Output the [X, Y] coordinate of the center of the cell containing the given text.  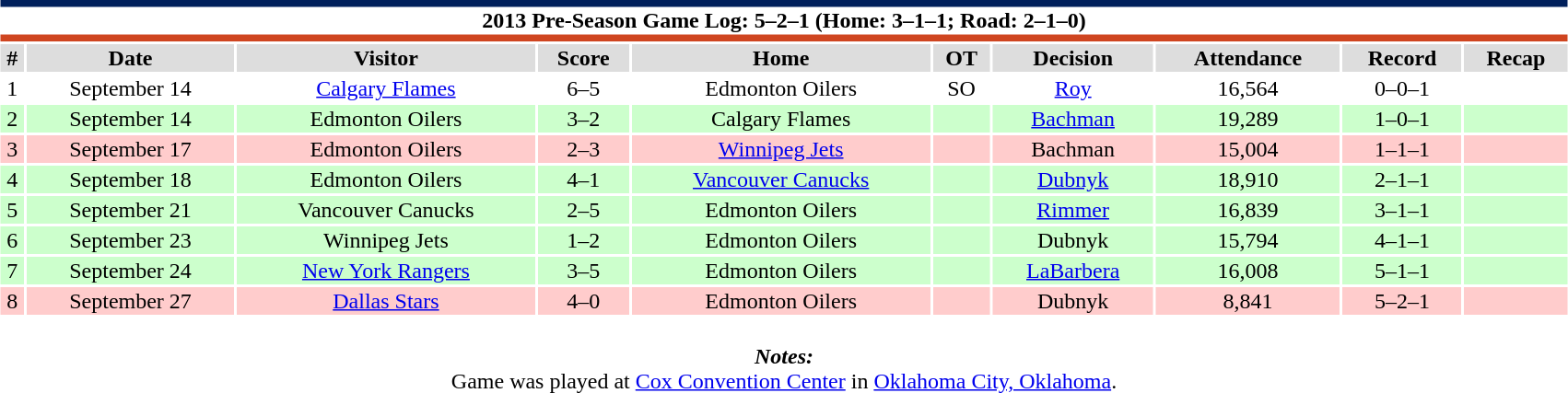
4–0 [584, 301]
6–5 [584, 88]
# [13, 58]
7 [13, 271]
Rimmer [1072, 210]
4–1 [584, 179]
16,839 [1247, 210]
18,910 [1247, 179]
4 [13, 179]
Recap [1516, 58]
Score [584, 58]
5–1–1 [1402, 271]
2–1–1 [1402, 179]
16,008 [1247, 271]
3–5 [584, 271]
3–1–1 [1402, 210]
5 [13, 210]
2–5 [584, 210]
4–1–1 [1402, 240]
Dallas Stars [385, 301]
September 23 [131, 240]
15,004 [1247, 149]
3 [13, 149]
September 17 [131, 149]
Attendance [1247, 58]
Home [781, 58]
September 18 [131, 179]
8,841 [1247, 301]
19,289 [1247, 119]
5–2–1 [1402, 301]
6 [13, 240]
0–0–1 [1402, 88]
Date [131, 58]
New York Rangers [385, 271]
3–2 [584, 119]
2–3 [584, 149]
LaBarbera [1072, 271]
1–2 [584, 240]
Decision [1072, 58]
2 [13, 119]
2013 Pre-Season Game Log: 5–2–1 (Home: 3–1–1; Road: 2–1–0) [784, 20]
15,794 [1247, 240]
September 21 [131, 210]
Record [1402, 58]
1–0–1 [1402, 119]
September 24 [131, 271]
September 27 [131, 301]
16,564 [1247, 88]
1–1–1 [1402, 149]
1 [13, 88]
SO [962, 88]
8 [13, 301]
OT [962, 58]
Visitor [385, 58]
Roy [1072, 88]
